Pinpoint the cell where the given text exists, returning its [x, y] midpoint coordinate. 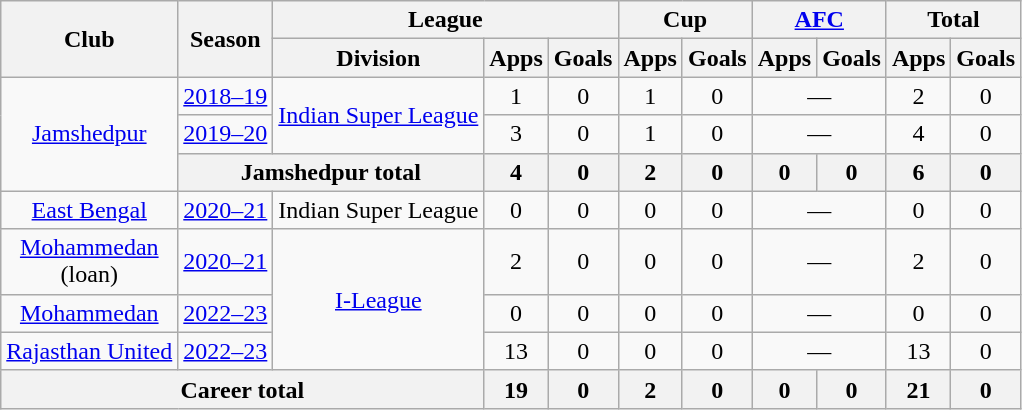
League [446, 20]
21 [918, 389]
Division [378, 58]
East Bengal [90, 210]
2018–19 [226, 96]
19 [516, 389]
Club [90, 39]
Mohammedan [90, 313]
Career total [242, 389]
Cup [685, 20]
Total [953, 20]
Mohammedan (loan) [90, 262]
AFC [819, 20]
Jamshedpur [90, 134]
Rajasthan United [90, 351]
3 [516, 134]
2019–20 [226, 134]
I-League [378, 300]
Jamshedpur total [331, 172]
6 [918, 172]
Season [226, 39]
